Return the [x, y] coordinate for the center point of the cell that contains the specified text.  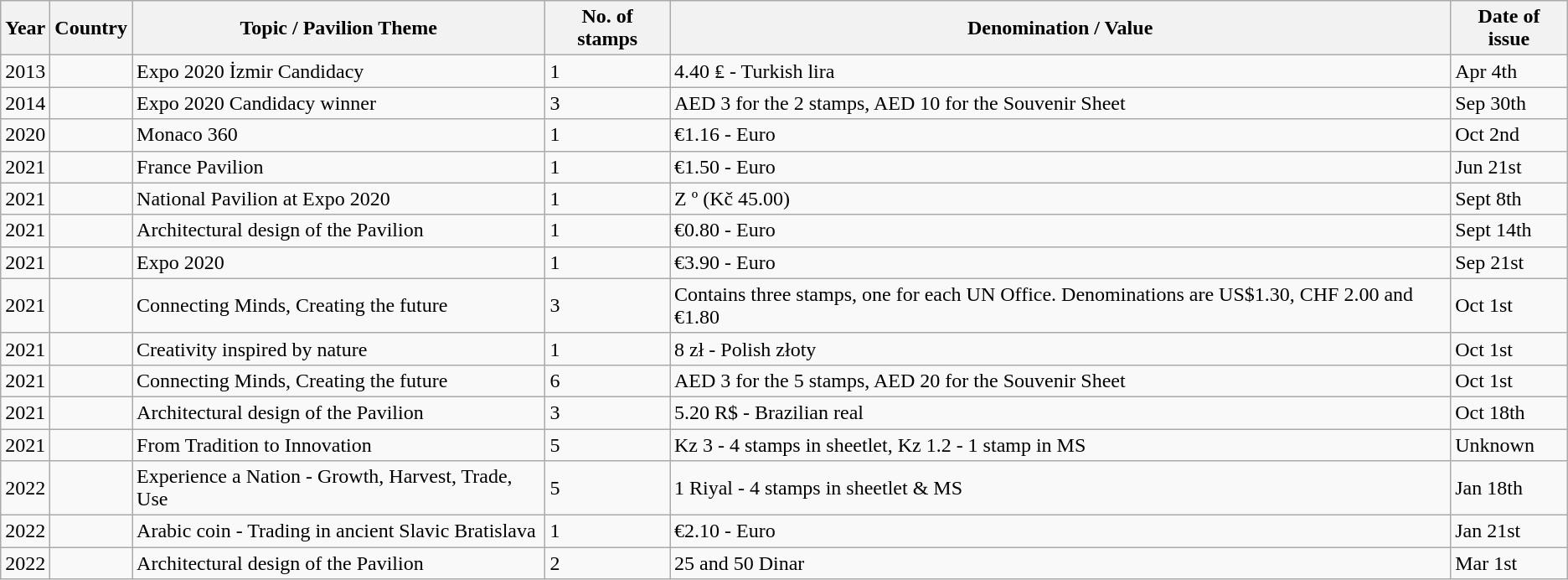
Year [25, 28]
Expo 2020 Candidacy winner [338, 103]
Country [91, 28]
Sep 30th [1509, 103]
Denomination / Value [1060, 28]
4.40 ₤ - Turkish lira [1060, 71]
From Tradition to Innovation [338, 445]
1 Riyal - 4 stamps in sheetlet & MS [1060, 488]
Mar 1st [1509, 563]
€2.10 - Euro [1060, 531]
Contains three stamps, one for each UN Office. Denominations are US$1.30, CHF 2.00 and €1.80 [1060, 305]
Sept 8th [1509, 199]
Apr 4th [1509, 71]
AED 3 for the 5 stamps, AED 20 for the Souvenir Sheet [1060, 381]
Kz 3 - 4 stamps in sheetlet, Kz 1.2 - 1 stamp in MS [1060, 445]
Topic / Pavilion Theme [338, 28]
National Pavilion at Expo 2020 [338, 199]
Jun 21st [1509, 167]
Jan 21st [1509, 531]
€1.50 - Euro [1060, 167]
Expo 2020 İzmir Candidacy [338, 71]
8 zł - Polish złoty [1060, 349]
€3.90 - Euro [1060, 262]
Creativity inspired by nature [338, 349]
Oct 2nd [1509, 135]
AED 3 for the 2 stamps, AED 10 for the Souvenir Sheet [1060, 103]
€1.16 - Euro [1060, 135]
2013 [25, 71]
Z º (Kč 45.00) [1060, 199]
No. of stamps [608, 28]
France Pavilion [338, 167]
5.20 R$ - Brazilian real [1060, 412]
Expo 2020 [338, 262]
2014 [25, 103]
Unknown [1509, 445]
Oct 18th [1509, 412]
25 and 50 Dinar [1060, 563]
Sept 14th [1509, 230]
2 [608, 563]
2020 [25, 135]
Date of issue [1509, 28]
Monaco 360 [338, 135]
€0.80 - Euro [1060, 230]
Experience a Nation - Growth, Harvest, Trade, Use [338, 488]
Sep 21st [1509, 262]
Jan 18th [1509, 488]
Arabic coin - Trading in ancient Slavic Bratislava [338, 531]
6 [608, 381]
